For the text-containing cell, return its midpoint in [X, Y] coordinate format. 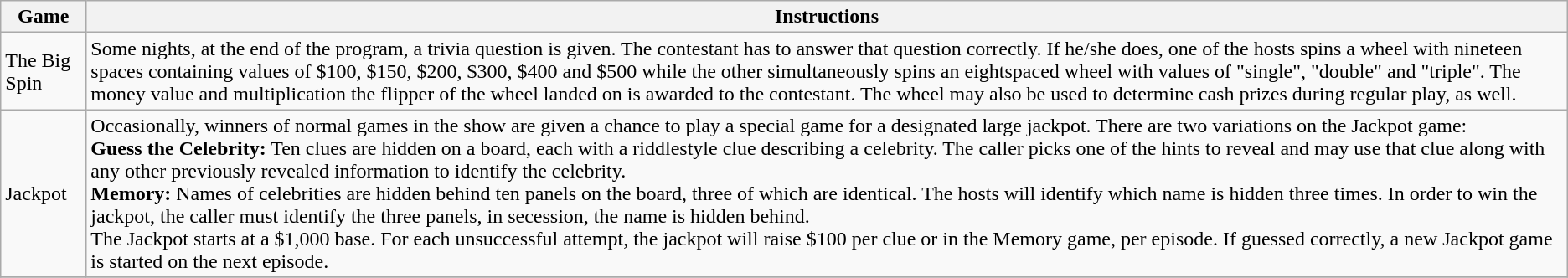
Instructions [827, 17]
The Big Spin [44, 71]
Jackpot [44, 193]
Game [44, 17]
